Return the [X, Y] coordinate for the center point of the cell that contains the specified text.  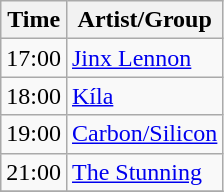
21:00 [34, 172]
19:00 [34, 134]
Jinx Lennon [144, 58]
17:00 [34, 58]
Time [34, 20]
Carbon/Silicon [144, 134]
18:00 [34, 96]
The Stunning [144, 172]
Artist/Group [144, 20]
Kíla [144, 96]
